Return the (x, y) coordinate for the center point of the cell that contains the specified text.  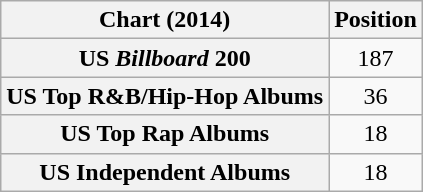
US Billboard 200 (165, 58)
US Top Rap Albums (165, 134)
Chart (2014) (165, 20)
US Independent Albums (165, 172)
36 (376, 96)
187 (376, 58)
Position (376, 20)
US Top R&B/Hip-Hop Albums (165, 96)
